Locate the cell with the specified text and output its (X, Y) center coordinate. 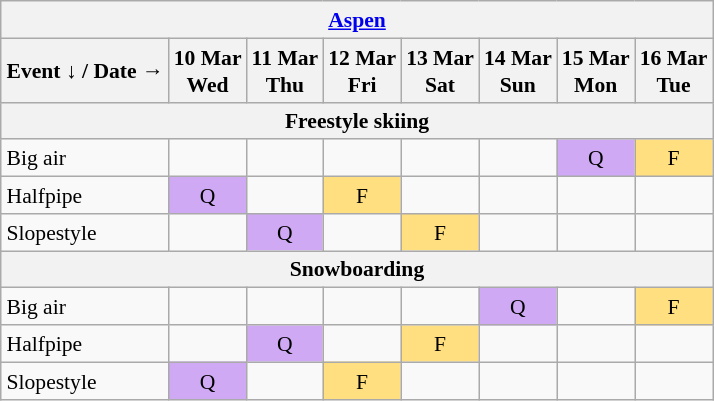
Event ↓ / Date → (84, 70)
16 MarTue (674, 70)
12 MarFri (362, 70)
14 MarSun (518, 70)
15 MarMon (596, 70)
13 MarSat (440, 70)
11 MarThu (286, 70)
Freestyle skiing (356, 120)
Snowboarding (356, 268)
10 MarWed (208, 70)
Aspen (356, 20)
